Scan for the cell matching the given text and deliver its (X, Y) coordinate at center. 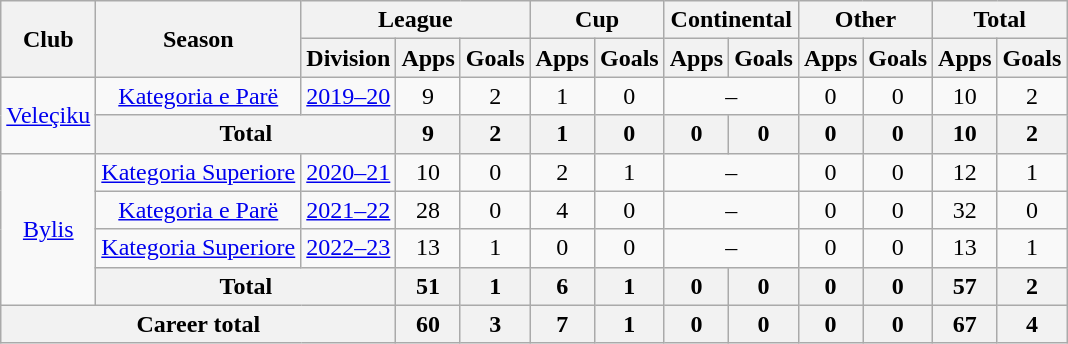
2021–22 (348, 210)
51 (428, 286)
Bylis (48, 229)
32 (965, 210)
12 (965, 172)
57 (965, 286)
League (416, 20)
Continental (731, 20)
Season (198, 39)
Career total (198, 324)
Other (865, 20)
Veleçiku (48, 115)
2022–23 (348, 248)
Division (348, 58)
Club (48, 39)
2019–20 (348, 96)
2020–21 (348, 172)
60 (428, 324)
67 (965, 324)
7 (562, 324)
3 (495, 324)
Cup (597, 20)
28 (428, 210)
6 (562, 286)
